Determine the (x, y) coordinate at the center of the cell enclosing the given text.  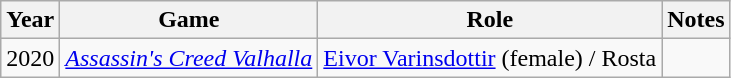
Notes (696, 20)
Game (189, 20)
Eivor Varinsdottir (female) / Rosta (490, 58)
Assassin's Creed Valhalla (189, 58)
2020 (30, 58)
Year (30, 20)
Role (490, 20)
